Search for the cell housing the specified text and yield its [X, Y] center coordinate. 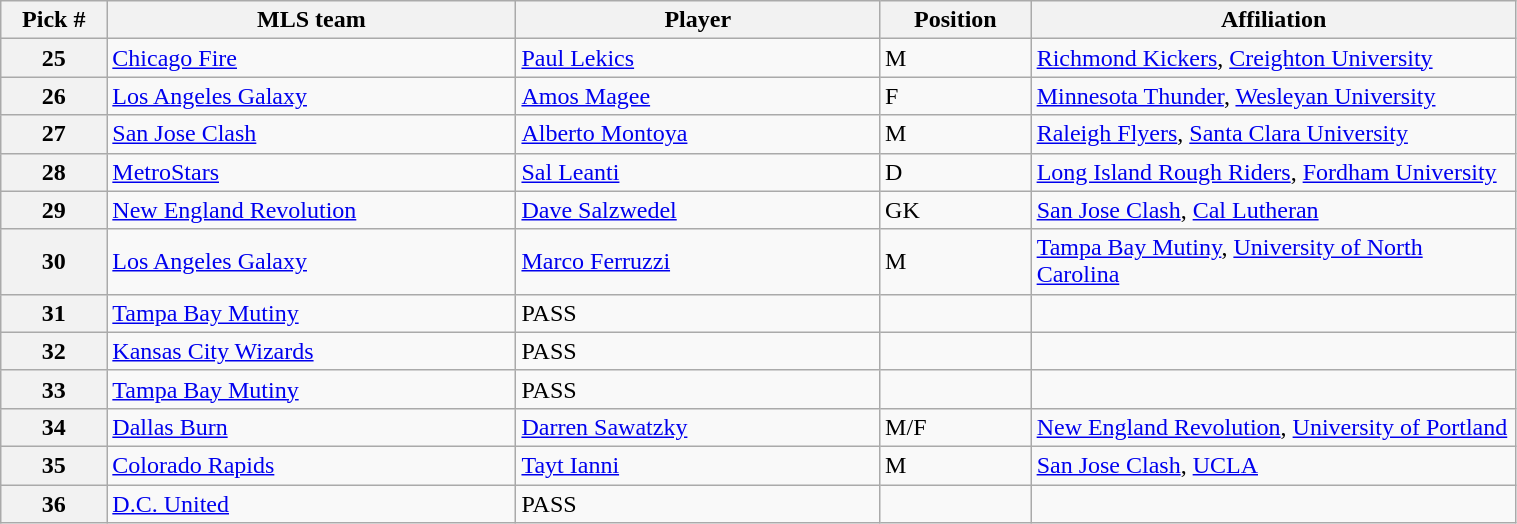
Paul Lekics [698, 58]
36 [54, 503]
D [956, 172]
San Jose Clash [312, 134]
Kansas City Wizards [312, 351]
San Jose Clash, UCLA [1274, 465]
27 [54, 134]
New England Revolution, University of Portland [1274, 427]
Affiliation [1274, 20]
Dallas Burn [312, 427]
Tayt Ianni [698, 465]
Raleigh Flyers, Santa Clara University [1274, 134]
28 [54, 172]
MetroStars [312, 172]
32 [54, 351]
25 [54, 58]
Darren Sawatzky [698, 427]
Richmond Kickers, Creighton University [1274, 58]
San Jose Clash, Cal Lutheran [1274, 210]
30 [54, 262]
33 [54, 389]
34 [54, 427]
D.C. United [312, 503]
Long Island Rough Riders, Fordham University [1274, 172]
New England Revolution [312, 210]
Tampa Bay Mutiny, University of North Carolina [1274, 262]
Colorado Rapids [312, 465]
Player [698, 20]
26 [54, 96]
Chicago Fire [312, 58]
Amos Magee [698, 96]
29 [54, 210]
31 [54, 313]
GK [956, 210]
Pick # [54, 20]
Position [956, 20]
Minnesota Thunder, Wesleyan University [1274, 96]
MLS team [312, 20]
F [956, 96]
M/F [956, 427]
Marco Ferruzzi [698, 262]
Sal Leanti [698, 172]
Dave Salzwedel [698, 210]
Alberto Montoya [698, 134]
35 [54, 465]
